For the text-containing cell, return its midpoint in (x, y) coordinate format. 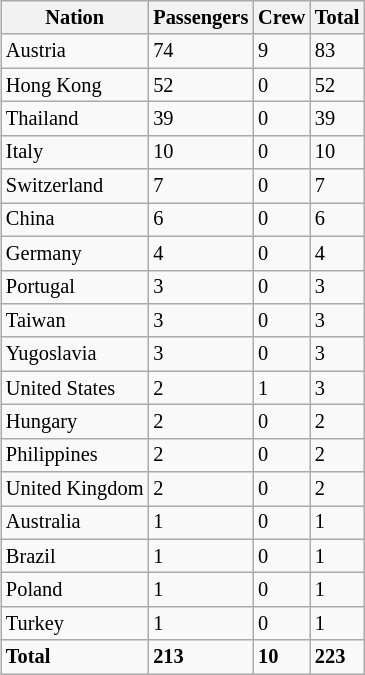
74 (200, 51)
Hungary (74, 422)
United Kingdom (74, 489)
Yugoslavia (74, 354)
Turkey (74, 624)
Brazil (74, 556)
Portugal (74, 287)
Crew (282, 18)
Thailand (74, 119)
United States (74, 388)
83 (337, 51)
Hong Kong (74, 85)
9 (282, 51)
Austria (74, 51)
Italy (74, 152)
223 (337, 657)
Poland (74, 590)
Passengers (200, 18)
Taiwan (74, 321)
Australia (74, 523)
Germany (74, 253)
Switzerland (74, 186)
China (74, 220)
Philippines (74, 455)
Nation (74, 18)
213 (200, 657)
